Locate the cell with the specified text and output its (x, y) center coordinate. 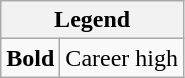
Legend (92, 20)
Career high (122, 58)
Bold (30, 58)
